Pinpoint the cell where the given text exists, returning its (X, Y) midpoint coordinate. 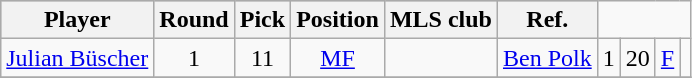
Pick (262, 20)
Player (78, 20)
MF (338, 58)
11 (262, 58)
F (667, 58)
Position (338, 20)
Ref. (547, 20)
Julian Büscher (78, 58)
Ben Polk (547, 58)
Round (194, 20)
MLS club (440, 20)
20 (638, 58)
